From the cell containing the given text, extract its center point as (X, Y) coordinate. 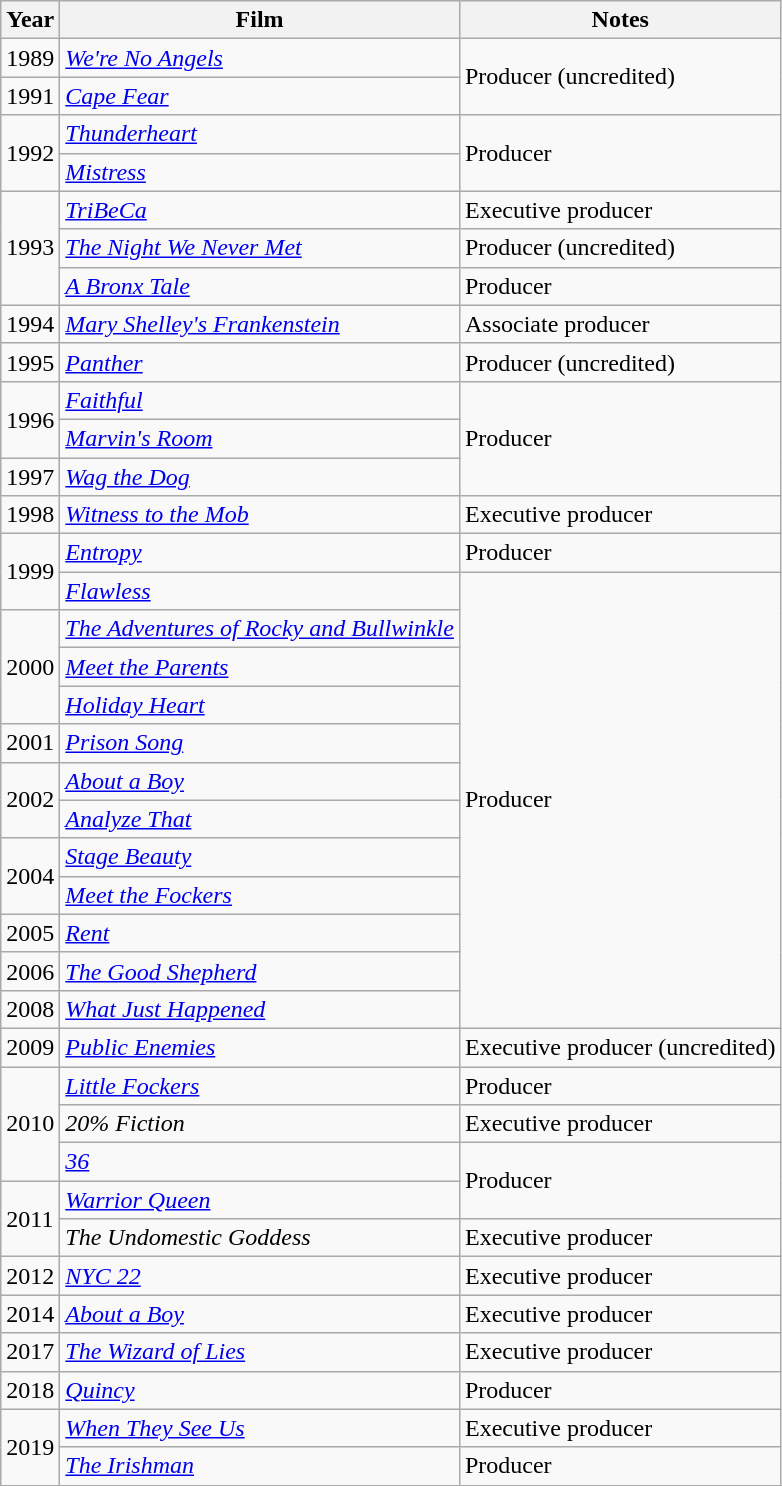
Thunderheart (260, 134)
TriBeCa (260, 210)
We're No Angels (260, 58)
Witness to the Mob (260, 515)
Mary Shelley's Frankenstein (260, 324)
2001 (30, 743)
A Bronx Tale (260, 286)
Flawless (260, 591)
2014 (30, 1314)
1997 (30, 477)
Executive producer (uncredited) (620, 1047)
Analyze That (260, 819)
Rent (260, 933)
Prison Song (260, 743)
2000 (30, 667)
1995 (30, 362)
Warrior Queen (260, 1200)
Quincy (260, 1390)
1998 (30, 515)
The Night We Never Met (260, 248)
Little Fockers (260, 1085)
2011 (30, 1219)
2010 (30, 1123)
1996 (30, 419)
2002 (30, 800)
Meet the Fockers (260, 895)
Public Enemies (260, 1047)
Stage Beauty (260, 857)
1992 (30, 153)
2004 (30, 876)
Panther (260, 362)
2005 (30, 933)
2017 (30, 1352)
36 (260, 1162)
What Just Happened (260, 1009)
2006 (30, 971)
Notes (620, 20)
The Irishman (260, 1466)
Meet the Parents (260, 667)
1993 (30, 248)
NYC 22 (260, 1276)
Faithful (260, 400)
2008 (30, 1009)
The Wizard of Lies (260, 1352)
The Adventures of Rocky and Bullwinkle (260, 629)
The Good Shepherd (260, 971)
Film (260, 20)
2019 (30, 1447)
1999 (30, 572)
When They See Us (260, 1428)
Associate producer (620, 324)
1991 (30, 96)
Mistress (260, 172)
Marvin's Room (260, 438)
20% Fiction (260, 1124)
Holiday Heart (260, 705)
The Undomestic Goddess (260, 1238)
1989 (30, 58)
2012 (30, 1276)
Entropy (260, 553)
2018 (30, 1390)
2009 (30, 1047)
Wag the Dog (260, 477)
Year (30, 20)
1994 (30, 324)
Cape Fear (260, 96)
